From the cell containing the given text, extract its center point as [X, Y] coordinate. 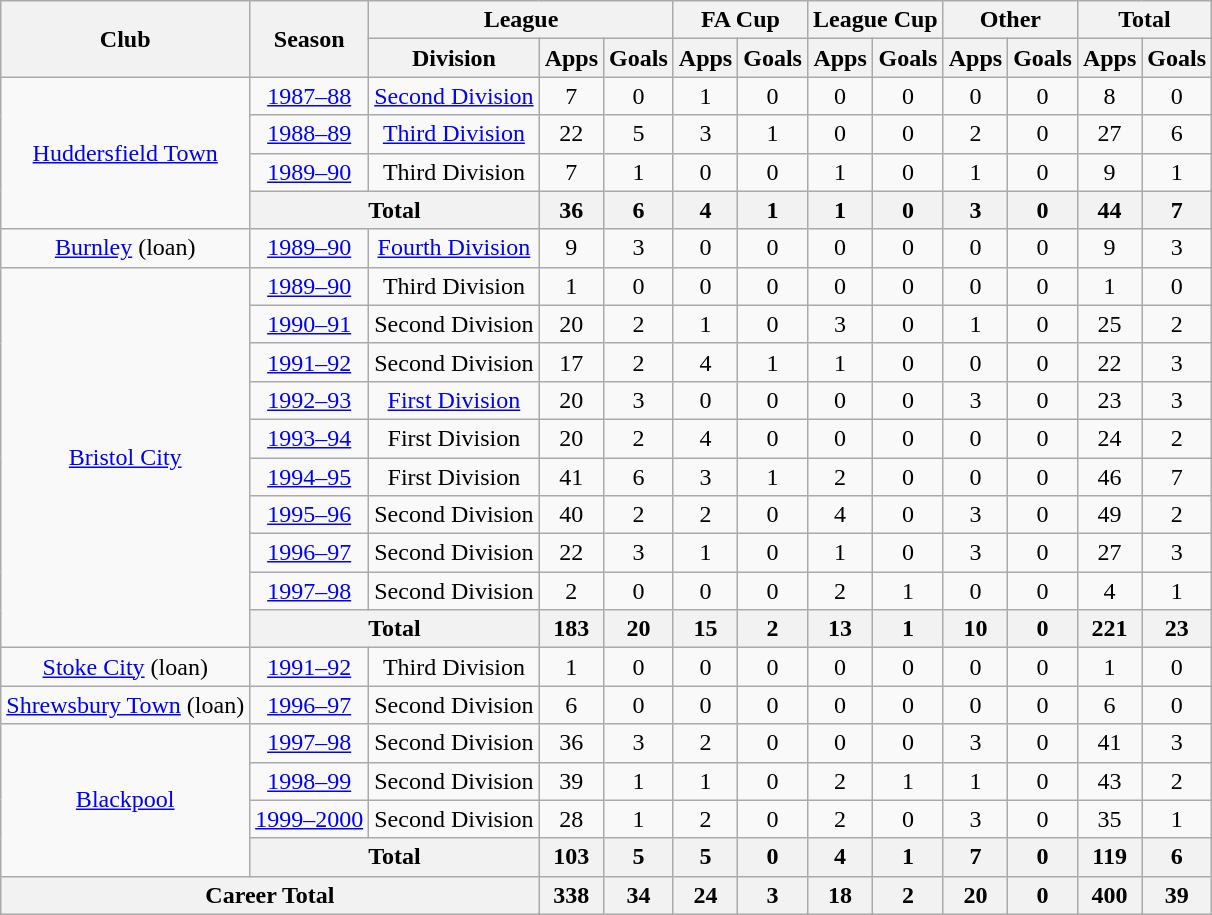
25 [1109, 324]
44 [1109, 210]
Blackpool [126, 800]
338 [571, 895]
1992–93 [310, 400]
1987–88 [310, 96]
Division [454, 58]
49 [1109, 515]
28 [571, 819]
1988–89 [310, 134]
15 [705, 629]
35 [1109, 819]
Bristol City [126, 458]
17 [571, 362]
1995–96 [310, 515]
400 [1109, 895]
18 [840, 895]
Stoke City (loan) [126, 667]
183 [571, 629]
119 [1109, 857]
1990–91 [310, 324]
1999–2000 [310, 819]
Season [310, 39]
Shrewsbury Town (loan) [126, 705]
1994–95 [310, 477]
43 [1109, 781]
13 [840, 629]
1998–99 [310, 781]
34 [639, 895]
League Cup [875, 20]
Career Total [270, 895]
46 [1109, 477]
League [522, 20]
Burnley (loan) [126, 248]
Other [1010, 20]
Huddersfield Town [126, 153]
Club [126, 39]
8 [1109, 96]
Fourth Division [454, 248]
FA Cup [740, 20]
10 [975, 629]
221 [1109, 629]
103 [571, 857]
1993–94 [310, 438]
40 [571, 515]
